Capture the cell that displays the provided text and extract its (x, y) central coordinate. 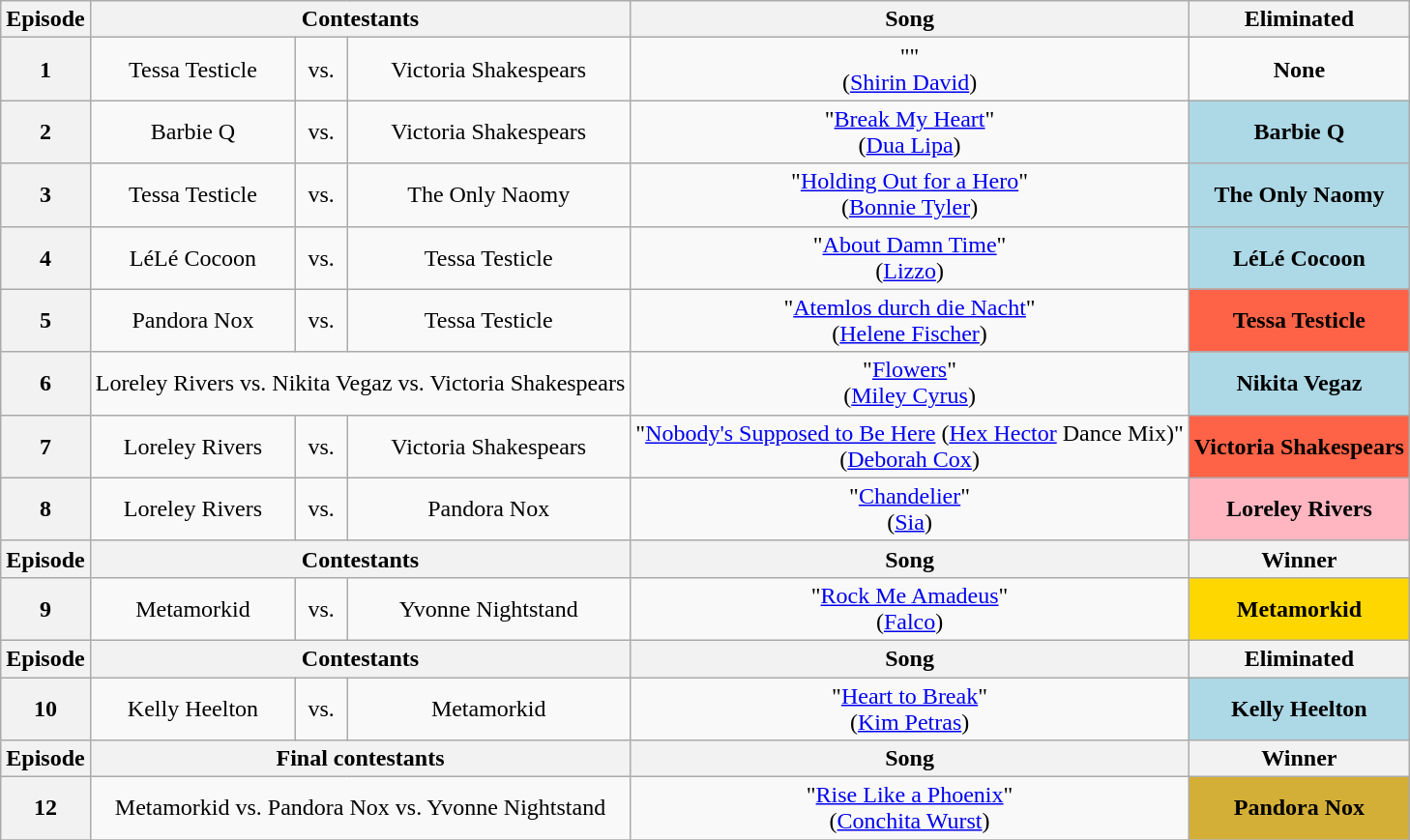
10 (45, 708)
"Break My Heart"(Dua Lipa) (910, 131)
None (1299, 70)
"Flowers"(Miley Cyrus) (910, 383)
6 (45, 383)
"About Damn Time"(Lizzo) (910, 257)
"Heart to Break"(Kim Petras) (910, 708)
Metamorkid vs. Pandora Nox vs. Yvonne Nightstand (360, 808)
Yvonne Nightstand (489, 609)
Final contestants (360, 759)
""(Shirin David) (910, 70)
8 (45, 508)
3 (45, 195)
"Atemlos durch die Nacht"(Helene Fischer) (910, 321)
12 (45, 808)
"Nobody's Supposed to Be Here (Hex Hector Dance Mix)"(Deborah Cox) (910, 447)
2 (45, 131)
"Chandelier"(Sia) (910, 508)
Nikita Vegaz (1299, 383)
"Holding Out for a Hero"(Bonnie Tyler) (910, 195)
4 (45, 257)
7 (45, 447)
5 (45, 321)
Loreley Rivers vs. Nikita Vegaz vs. Victoria Shakespears (360, 383)
1 (45, 70)
"Rise Like a Phoenix"(Conchita Wurst) (910, 808)
"Rock Me Amadeus"(Falco) (910, 609)
9 (45, 609)
